Find where the given text appears and provide that cell's center as (X, Y) coordinate. 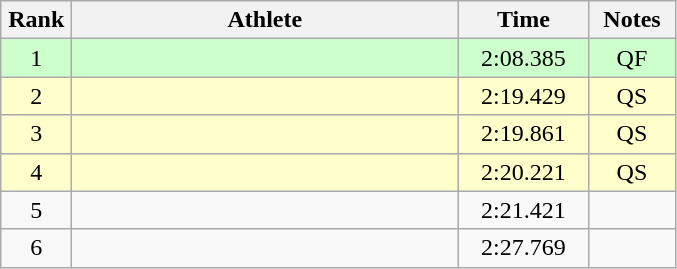
4 (36, 172)
2:21.421 (524, 210)
5 (36, 210)
2 (36, 96)
2:20.221 (524, 172)
2:27.769 (524, 248)
6 (36, 248)
Notes (632, 20)
2:08.385 (524, 58)
Rank (36, 20)
Time (524, 20)
2:19.429 (524, 96)
2:19.861 (524, 134)
3 (36, 134)
QF (632, 58)
1 (36, 58)
Athlete (265, 20)
